For the text-containing cell, return its midpoint in (x, y) coordinate format. 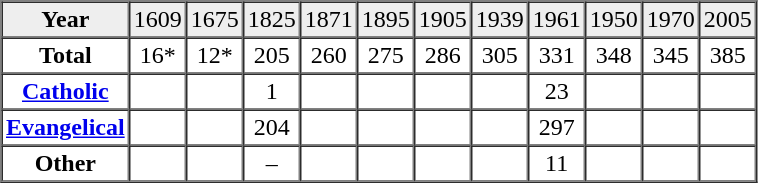
204 (272, 128)
1961 (556, 20)
1939 (500, 20)
260 (328, 56)
1609 (158, 20)
2005 (728, 20)
1895 (386, 20)
305 (500, 56)
331 (556, 56)
1950 (614, 20)
16* (158, 56)
286 (442, 56)
297 (556, 128)
1905 (442, 20)
1825 (272, 20)
1871 (328, 20)
– (272, 164)
1970 (670, 20)
12* (214, 56)
23 (556, 92)
Evangelical (66, 128)
11 (556, 164)
Year (66, 20)
Other (66, 164)
205 (272, 56)
345 (670, 56)
275 (386, 56)
Total (66, 56)
Catholic (66, 92)
348 (614, 56)
1675 (214, 20)
385 (728, 56)
1 (272, 92)
